Provide the [x, y] coordinate of the cell's center where the given text is located.  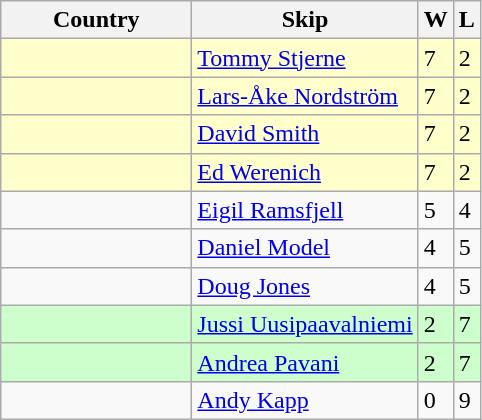
Doug Jones [305, 286]
9 [466, 400]
Jussi Uusipaavalniemi [305, 324]
Country [96, 20]
Tommy Stjerne [305, 58]
David Smith [305, 134]
Eigil Ramsfjell [305, 210]
W [436, 20]
0 [436, 400]
Andy Kapp [305, 400]
L [466, 20]
Daniel Model [305, 248]
Andrea Pavani [305, 362]
Skip [305, 20]
Lars-Åke Nordström [305, 96]
Ed Werenich [305, 172]
